Detect which cell encompasses the target text, then output its [x, y] center coordinate. 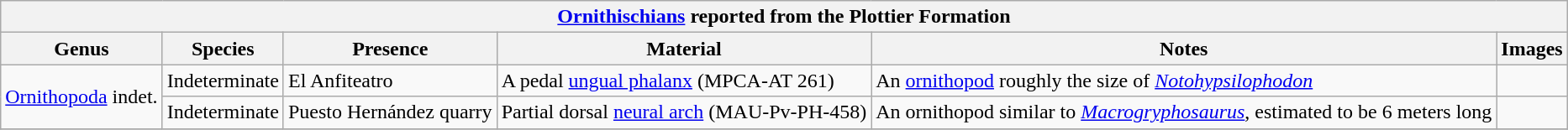
Puesto Hernández quarry [390, 112]
Genus [82, 49]
Presence [390, 49]
Species [223, 49]
Images [1532, 49]
Partial dorsal neural arch (MAU-Pv-PH-458) [684, 112]
A pedal ungual phalanx (MPCA-AT 261) [684, 81]
Ornithopoda indet. [82, 96]
Notes [1184, 49]
An ornithopod roughly the size of Notohypsilophodon [1184, 81]
Material [684, 49]
Ornithischians reported from the Plottier Formation [784, 17]
El Anfiteatro [390, 81]
An ornithopod similar to Macrogryphosaurus, estimated to be 6 meters long [1184, 112]
